For the text-containing cell, return its midpoint in [x, y] coordinate format. 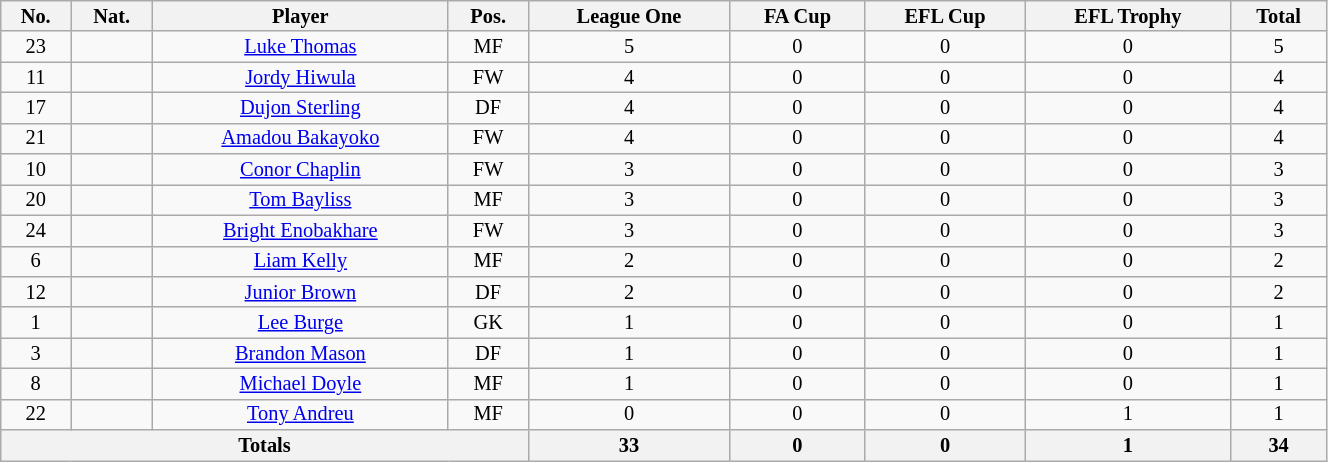
Nat. [112, 16]
Michael Doyle [301, 384]
Liam Kelly [301, 262]
22 [36, 414]
Conor Chaplin [301, 170]
12 [36, 292]
8 [36, 384]
17 [36, 108]
Luke Thomas [301, 46]
Jordy Hiwula [301, 78]
EFL Trophy [1128, 16]
Tony Andreu [301, 414]
6 [36, 262]
10 [36, 170]
EFL Cup [945, 16]
21 [36, 138]
Lee Burge [301, 322]
20 [36, 200]
Player [301, 16]
FA Cup [798, 16]
Bright Enobakhare [301, 230]
Total [1279, 16]
11 [36, 78]
No. [36, 16]
23 [36, 46]
Junior Brown [301, 292]
34 [1279, 446]
GK [488, 322]
Tom Bayliss [301, 200]
Totals [264, 446]
Amadou Bakayoko [301, 138]
33 [629, 446]
24 [36, 230]
Pos. [488, 16]
Dujon Sterling [301, 108]
Brandon Mason [301, 354]
League One [629, 16]
